Identify which cell holds the provided text, then report its (x, y) central coordinate. 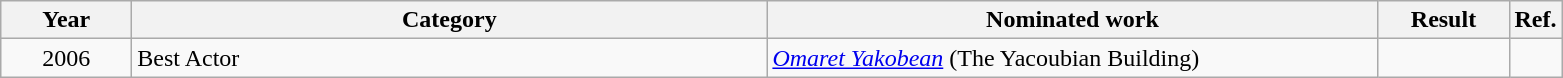
Category (450, 20)
Ref. (1536, 20)
2006 (66, 58)
Nominated work (1072, 20)
Year (66, 20)
Omaret Yakobean (The Yacoubian Building) (1072, 58)
Best Actor (450, 58)
Result (1444, 20)
